Find where the given text appears and provide that cell's center as (x, y) coordinate. 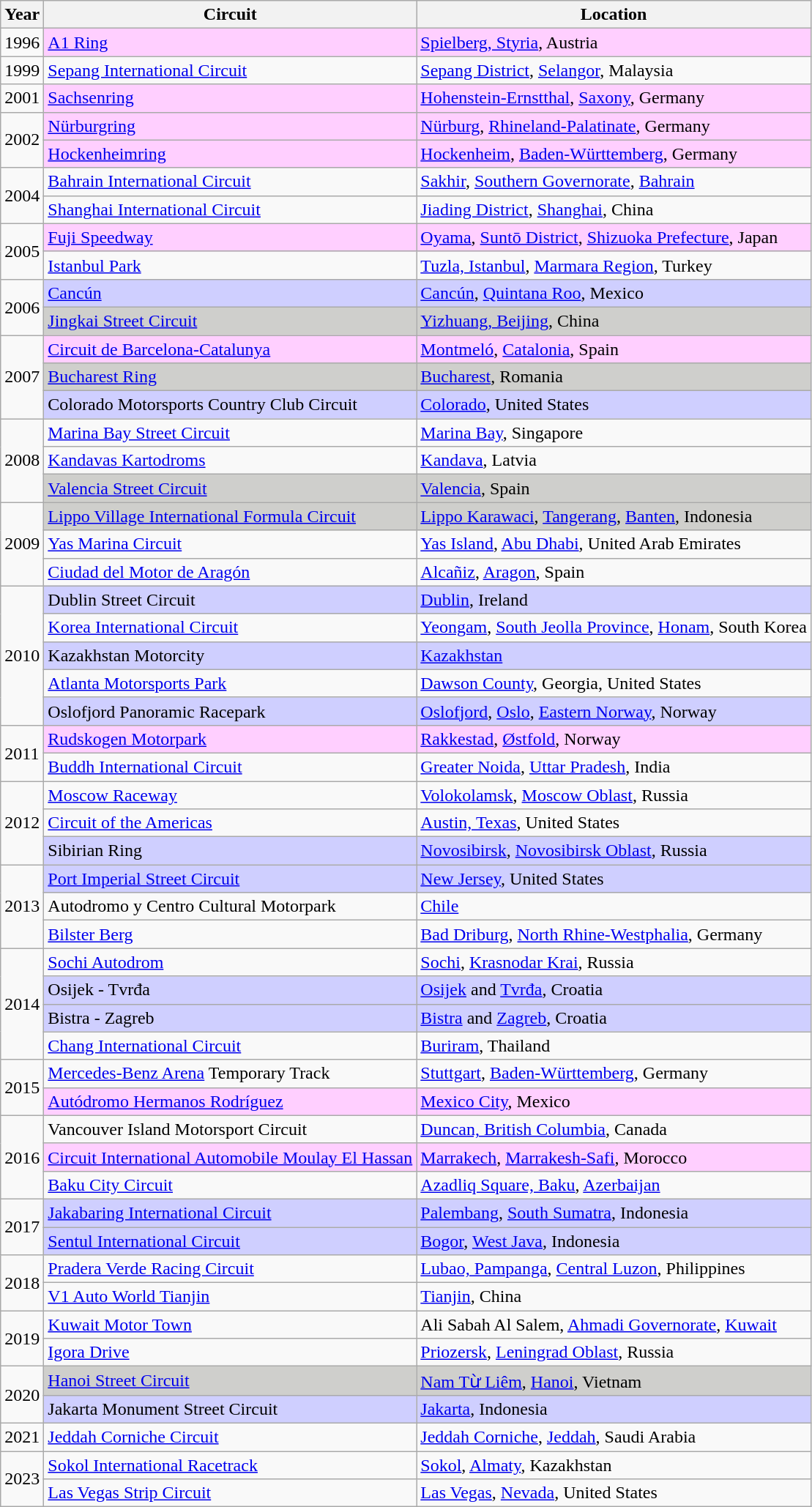
Azadliq Square, Baku, Azerbaijan (614, 1185)
Bilster Berg (230, 934)
Greater Noida, Uttar Pradesh, India (614, 767)
Hockenheimring (230, 154)
Baku City Circuit (230, 1185)
A1 Ring (230, 42)
Kandavas Kartodroms (230, 461)
Circuit International Automobile Moulay El Hassan (230, 1157)
Volokolamsk, Moscow Oblast, Russia (614, 795)
Colorado, United States (614, 405)
Nam Từ Liêm, Hanoi, Vietnam (614, 1381)
Austin, Texas, United States (614, 823)
Spielberg, Styria, Austria (614, 42)
Autódromo Hermanos Rodríguez (230, 1101)
Lippo Village International Formula Circuit (230, 516)
2013 (22, 907)
Jakarta, Indonesia (614, 1409)
Jingkai Street Circuit (230, 321)
2006 (22, 307)
2002 (22, 140)
Oslofjord, Oslo, Eastern Norway, Norway (614, 711)
2020 (22, 1395)
Rakkestad, Østfold, Norway (614, 739)
Sokol, Almaty, Kazakhstan (614, 1465)
2007 (22, 377)
Hockenheim, Baden-Württemberg, Germany (614, 154)
Istanbul Park (230, 265)
Osijek - Tvrđa (230, 990)
Tuzla, Istanbul, Marmara Region, Turkey (614, 265)
Kazakhstan (614, 655)
Jeddah Corniche, Jeddah, Saudi Arabia (614, 1437)
Lubao, Pampanga, Central Luzon, Philippines (614, 1269)
Marina Bay Street Circuit (230, 433)
Kazakhstan Motorcity (230, 655)
Dublin, Ireland (614, 600)
Fuji Speedway (230, 237)
1996 (22, 42)
2001 (22, 98)
Marina Bay, Singapore (614, 433)
Bogor, West Java, Indonesia (614, 1241)
Bucharest, Romania (614, 377)
Korea International Circuit (230, 628)
Mercedes-Benz Arena Temporary Track (230, 1073)
2005 (22, 251)
Kandava, Latvia (614, 461)
Sibirian Ring (230, 851)
Sepang District, Selangor, Malaysia (614, 70)
Lippo Karawaci, Tangerang, Banten, Indonesia (614, 516)
Oslofjord Panoramic Racepark (230, 711)
Ciudad del Motor de Aragón (230, 572)
Sepang International Circuit (230, 70)
Autodromo y Centro Cultural Motorpark (230, 907)
2014 (22, 1004)
2010 (22, 655)
Circuit de Barcelona-Catalunya (230, 349)
Igora Drive (230, 1352)
Osijek and Tvrđa, Croatia (614, 990)
Bahrain International Circuit (230, 182)
Circuit of the Americas (230, 823)
2009 (22, 544)
Rudskogen Motorpark (230, 739)
Hohenstein-Ernstthal, Saxony, Germany (614, 98)
Novosibirsk, Novosibirsk Oblast, Russia (614, 851)
Yas Island, Abu Dhabi, United Arab Emirates (614, 544)
Palembang, South Sumatra, Indonesia (614, 1213)
Year (22, 15)
Sakhir, Southern Governorate, Bahrain (614, 182)
Priozersk, Leningrad Oblast, Russia (614, 1352)
2018 (22, 1283)
Yizhuang, Beijing, China (614, 321)
Mexico City, Mexico (614, 1101)
Shanghai International Circuit (230, 209)
Alcañiz, Aragon, Spain (614, 572)
Kuwait Motor Town (230, 1325)
Circuit (230, 15)
Nürburg, Rhineland-Palatinate, Germany (614, 126)
Cancún (230, 293)
Hanoi Street Circuit (230, 1381)
Las Vegas Strip Circuit (230, 1493)
Chang International Circuit (230, 1046)
Colorado Motorsports Country Club Circuit (230, 405)
Marrakech, Marrakesh-Safi, Morocco (614, 1157)
New Jersey, United States (614, 879)
V1 Auto World Tianjin (230, 1297)
Sochi Autodrom (230, 962)
2016 (22, 1157)
Sachsenring (230, 98)
Duncan, British Columbia, Canada (614, 1129)
Jiading District, Shanghai, China (614, 209)
Jeddah Corniche Circuit (230, 1437)
Dublin Street Circuit (230, 600)
Cancún, Quintana Roo, Mexico (614, 293)
Ali Sabah Al Salem, Ahmadi Governorate, Kuwait (614, 1325)
Bucharest Ring (230, 377)
Jakabaring International Circuit (230, 1213)
Bistra - Zagreb (230, 1018)
2011 (22, 753)
2019 (22, 1339)
Yeongam, South Jeolla Province, Honam, South Korea (614, 628)
Sokol International Racetrack (230, 1465)
Bistra and Zagreb, Croatia (614, 1018)
Port Imperial Street Circuit (230, 879)
Bad Driburg, North Rhine-Westphalia, Germany (614, 934)
Valencia Street Circuit (230, 488)
Dawson County, Georgia, United States (614, 683)
2023 (22, 1479)
Montmeló, Catalonia, Spain (614, 349)
Stuttgart, Baden-Württemberg, Germany (614, 1073)
Vancouver Island Motorsport Circuit (230, 1129)
2015 (22, 1087)
Nürburgring (230, 126)
2008 (22, 461)
2004 (22, 196)
Chile (614, 907)
Sochi, Krasnodar Krai, Russia (614, 962)
Yas Marina Circuit (230, 544)
Buriram, Thailand (614, 1046)
Tianjin, China (614, 1297)
Sentul International Circuit (230, 1241)
Atlanta Motorsports Park (230, 683)
1999 (22, 70)
Oyama, Suntō District, Shizuoka Prefecture, Japan (614, 237)
2012 (22, 822)
Buddh International Circuit (230, 767)
2017 (22, 1227)
Jakarta Monument Street Circuit (230, 1409)
Valencia, Spain (614, 488)
Moscow Raceway (230, 795)
Location (614, 15)
Pradera Verde Racing Circuit (230, 1269)
2021 (22, 1437)
Las Vegas, Nevada, United States (614, 1493)
